Scan for the cell matching the given text and deliver its (x, y) coordinate at center. 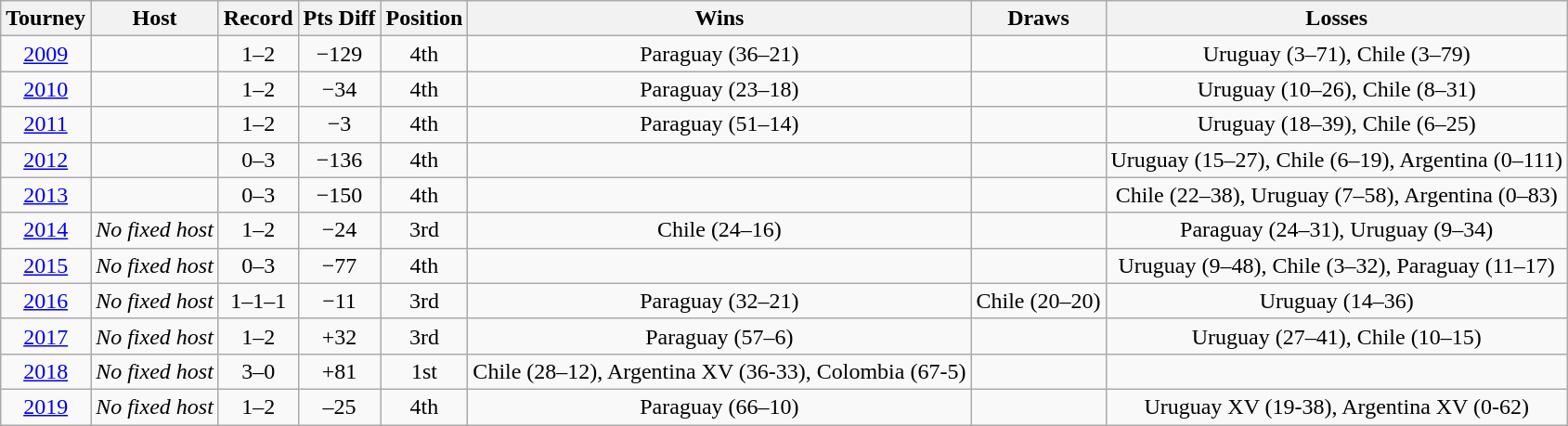
Paraguay (57–6) (719, 336)
−3 (340, 124)
Losses (1337, 19)
Paraguay (66–10) (719, 407)
Wins (719, 19)
Host (155, 19)
Uruguay (18–39), Chile (6–25) (1337, 124)
1st (424, 371)
Uruguay (27–41), Chile (10–15) (1337, 336)
Chile (28–12), Argentina XV (36-33), Colombia (67-5) (719, 371)
2016 (46, 301)
Paraguay (51–14) (719, 124)
Paraguay (36–21) (719, 54)
2019 (46, 407)
2018 (46, 371)
Chile (24–16) (719, 230)
+81 (340, 371)
−34 (340, 89)
–25 (340, 407)
Pts Diff (340, 19)
−129 (340, 54)
2015 (46, 265)
−136 (340, 160)
−24 (340, 230)
2011 (46, 124)
+32 (340, 336)
Uruguay (10–26), Chile (8–31) (1337, 89)
Paraguay (24–31), Uruguay (9–34) (1337, 230)
Chile (22–38), Uruguay (7–58), Argentina (0–83) (1337, 195)
Uruguay (14–36) (1337, 301)
Draws (1038, 19)
Uruguay (9–48), Chile (3–32), Paraguay (11–17) (1337, 265)
Position (424, 19)
−11 (340, 301)
Paraguay (32–21) (719, 301)
Paraguay (23–18) (719, 89)
2010 (46, 89)
Uruguay XV (19-38), Argentina XV (0-62) (1337, 407)
2017 (46, 336)
Record (258, 19)
2014 (46, 230)
3–0 (258, 371)
2009 (46, 54)
1–1–1 (258, 301)
2013 (46, 195)
Uruguay (3–71), Chile (3–79) (1337, 54)
−77 (340, 265)
Tourney (46, 19)
−150 (340, 195)
Uruguay (15–27), Chile (6–19), Argentina (0–111) (1337, 160)
2012 (46, 160)
Chile (20–20) (1038, 301)
